Capture the cell that displays the provided text and extract its (X, Y) central coordinate. 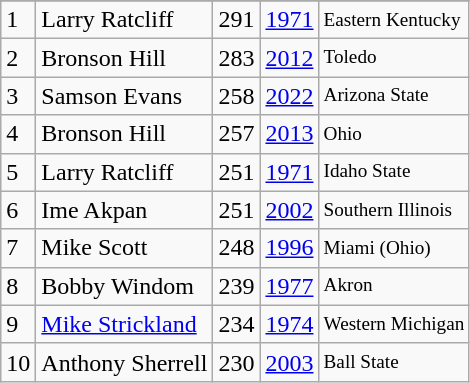
Bobby Windom (124, 286)
4 (18, 134)
2012 (290, 58)
8 (18, 286)
2003 (290, 362)
5 (18, 172)
Idaho State (394, 172)
Anthony Sherrell (124, 362)
248 (236, 248)
2 (18, 58)
291 (236, 20)
2013 (290, 134)
7 (18, 248)
Eastern Kentucky (394, 20)
Toledo (394, 58)
Arizona State (394, 96)
Samson Evans (124, 96)
9 (18, 324)
258 (236, 96)
257 (236, 134)
Southern Illinois (394, 210)
Mike Scott (124, 248)
2022 (290, 96)
10 (18, 362)
283 (236, 58)
239 (236, 286)
1996 (290, 248)
234 (236, 324)
Ball State (394, 362)
3 (18, 96)
230 (236, 362)
Miami (Ohio) (394, 248)
Akron (394, 286)
6 (18, 210)
Ohio (394, 134)
2002 (290, 210)
1 (18, 20)
Western Michigan (394, 324)
1977 (290, 286)
Mike Strickland (124, 324)
1974 (290, 324)
Ime Akpan (124, 210)
